Capture the cell that displays the provided text and extract its [X, Y] central coordinate. 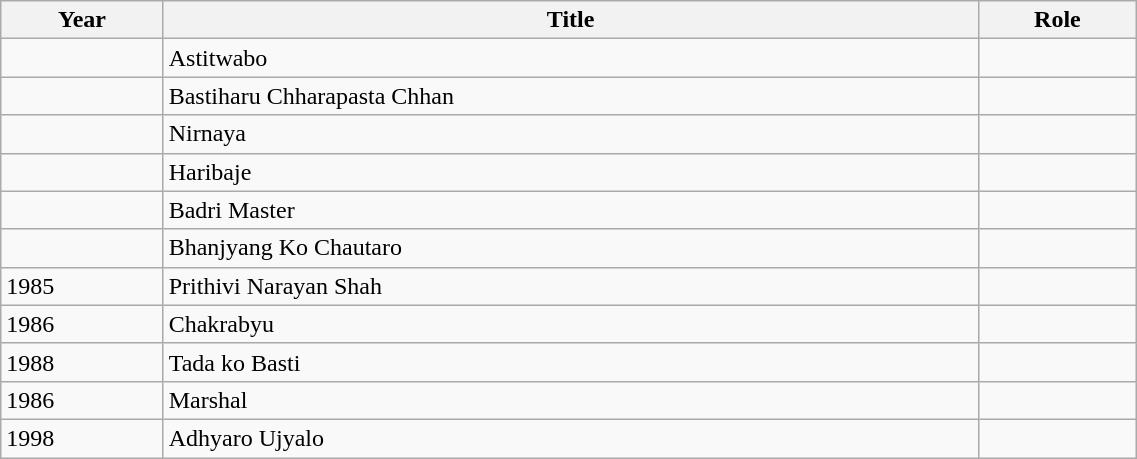
1985 [82, 286]
Adhyaro Ujyalo [570, 438]
Tada ko Basti [570, 362]
Nirnaya [570, 134]
Title [570, 20]
1998 [82, 438]
Chakrabyu [570, 324]
Year [82, 20]
Prithivi Narayan Shah [570, 286]
Astitwabo [570, 58]
Haribaje [570, 172]
Bhanjyang Ko Chautaro [570, 248]
Bastiharu Chharapasta Chhan [570, 96]
Role [1058, 20]
1988 [82, 362]
Badri Master [570, 210]
Marshal [570, 400]
